Search for the cell housing the specified text and yield its [X, Y] center coordinate. 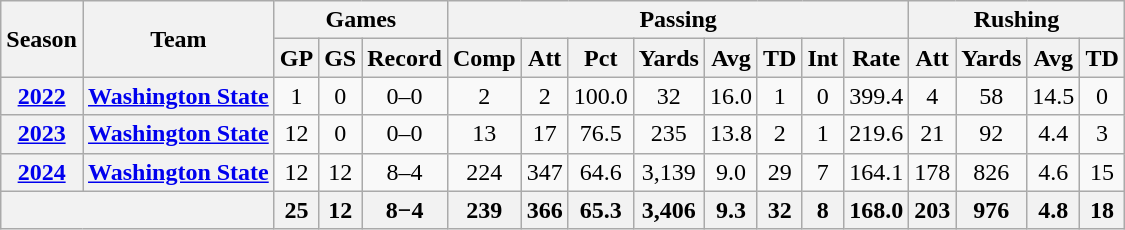
8−4 [405, 210]
203 [932, 210]
Int [823, 58]
17 [544, 134]
366 [544, 210]
3,139 [668, 172]
Passing [678, 20]
8 [823, 210]
16.0 [730, 96]
7 [823, 172]
Pct [600, 58]
164.1 [876, 172]
976 [992, 210]
58 [992, 96]
21 [932, 134]
9.3 [730, 210]
Season [42, 39]
239 [484, 210]
219.6 [876, 134]
29 [779, 172]
2023 [42, 134]
15 [1102, 172]
13 [484, 134]
235 [668, 134]
3,406 [668, 210]
4 [932, 96]
64.6 [600, 172]
Rushing [1017, 20]
92 [992, 134]
178 [932, 172]
76.5 [600, 134]
224 [484, 172]
14.5 [1054, 96]
4.4 [1054, 134]
8–4 [405, 172]
100.0 [600, 96]
GP [296, 58]
65.3 [600, 210]
Comp [484, 58]
826 [992, 172]
399.4 [876, 96]
9.0 [730, 172]
2022 [42, 96]
4.8 [1054, 210]
Record [405, 58]
3 [1102, 134]
18 [1102, 210]
Games [360, 20]
168.0 [876, 210]
GS [340, 58]
4.6 [1054, 172]
13.8 [730, 134]
347 [544, 172]
Rate [876, 58]
25 [296, 210]
Team [178, 39]
2024 [42, 172]
